Scan for the cell matching the given text and deliver its (x, y) coordinate at center. 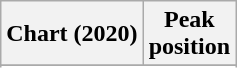
Peakposition (189, 34)
Chart (2020) (72, 34)
